For the text-containing cell, return its midpoint in (x, y) coordinate format. 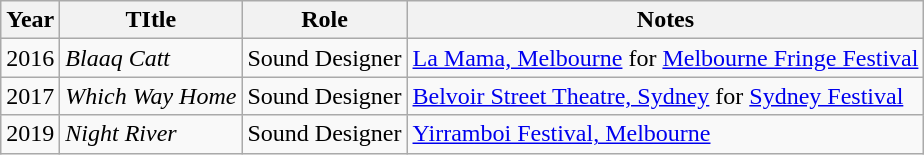
Notes (666, 20)
Which Way Home (151, 96)
La Mama, Melbourne for Melbourne Fringe Festival (666, 58)
Blaaq Catt (151, 58)
Role (324, 20)
Night River (151, 134)
Belvoir Street Theatre, Sydney for Sydney Festival (666, 96)
2016 (30, 58)
Year (30, 20)
2019 (30, 134)
TItle (151, 20)
Yirramboi Festival, Melbourne (666, 134)
2017 (30, 96)
